Return [X, Y] of the center of cell containing provided text 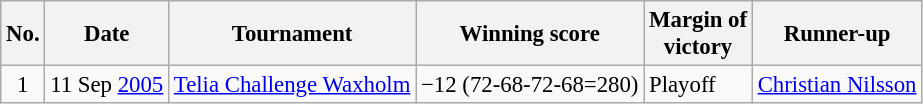
−12 (72-68-72-68=280) [530, 85]
Playoff [698, 85]
No. [23, 34]
Date [107, 34]
Runner-up [836, 34]
Christian Nilsson [836, 85]
Margin ofvictory [698, 34]
11 Sep 2005 [107, 85]
Telia Challenge Waxholm [292, 85]
1 [23, 85]
Winning score [530, 34]
Tournament [292, 34]
